Find where the given text appears and provide that cell's center as (X, Y) coordinate. 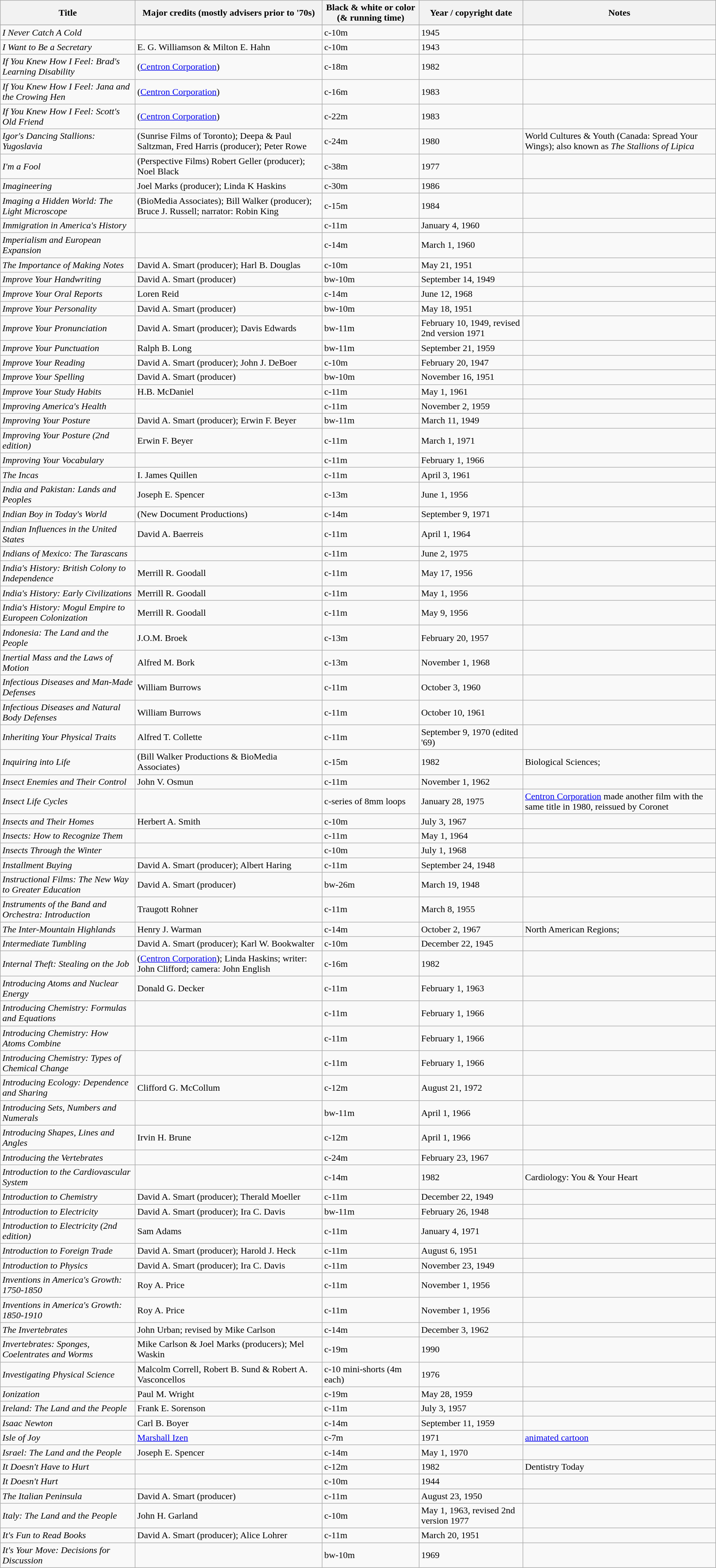
July 1, 1968 (471, 850)
(Bill Walker Productions & BioMedia Associates) (229, 762)
Introduction to Foreign Trade (68, 1251)
Isle of Joy (68, 1438)
Improve Your Oral Reports (68, 294)
March 8, 1955 (471, 909)
Insects: How to Recognize Them (68, 836)
1984 (471, 206)
India's History: Early Civilizations (68, 593)
David A. Smart (producer); Alice Lohrer (229, 1535)
November 1, 1962 (471, 782)
February 10, 1949, revised 2nd version 1971 (471, 328)
Ralph B. Long (229, 348)
Instructional Films: The New Way to Greater Education (68, 885)
Paul M. Wright (229, 1394)
1971 (471, 1438)
H.B. McDaniel (229, 392)
February 1, 1963 (471, 988)
Imperialism and European Expansion (68, 245)
I. James Quillen (229, 475)
Indian Boy in Today's World (68, 514)
Major credits (mostly advisers prior to '70s) (229, 13)
June 12, 1968 (471, 294)
Black & white or color (& running time) (370, 13)
November 16, 1951 (471, 377)
(New Document Productions) (229, 514)
The Inter-Mountain Highlands (68, 929)
Intermediate Tumbling (68, 944)
Herbert A. Smith (229, 821)
Internal Theft: Stealing on the Job (68, 964)
It Doesn't Have to Hurt (68, 1467)
Improve Your Reading (68, 363)
David A. Smart (producer); Erwin F. Beyer (229, 421)
Improve Your Handwriting (68, 280)
Infectious Diseases and Man-Made Defenses (68, 688)
(Perspective Films) Robert Geller (producer); Noel Black (229, 166)
Improving America's Health (68, 406)
The Italian Peninsula (68, 1496)
February 23, 1967 (471, 1157)
J.O.M. Broek (229, 638)
Irvin H. Brune (229, 1137)
Cardiology: You & Your Heart (619, 1177)
(Centron Corporation); Linda Haskins; writer: John Clifford; camera: John English (229, 964)
Traugott Rohner (229, 909)
North American Regions; (619, 929)
August 21, 1972 (471, 1088)
January 28, 1975 (471, 802)
November 1, 1968 (471, 662)
Mike Carlson & Joel Marks (producers); Mel Waskin (229, 1349)
Joel Marks (producer); Linda K Haskins (229, 186)
Loren Reid (229, 294)
December 22, 1945 (471, 944)
July 3, 1967 (471, 821)
Alfred M. Bork (229, 662)
May 1, 1970 (471, 1452)
David A. Smart (producer); Davis Edwards (229, 328)
November 2, 1959 (471, 406)
c-10 mini-shorts (4m each) (370, 1374)
David A. Smart (producer); Harold J. Heck (229, 1251)
The Incas (68, 475)
May 1, 1963, revised 2nd version 1977 (471, 1516)
1990 (471, 1349)
David A. Smart (producer); Therald Moeller (229, 1197)
March 20, 1951 (471, 1535)
India's History: British Colony to Independence (68, 574)
John V. Osmun (229, 782)
December 22, 1949 (471, 1197)
April 3, 1961 (471, 475)
February 20, 1957 (471, 638)
David A. Baerreis (229, 534)
Instruments of the Band and Orchestra: Introduction (68, 909)
September 11, 1959 (471, 1423)
John H. Garland (229, 1516)
If You Knew How I Feel: Scott's Old Friend (68, 116)
Improve Your Pronunciation (68, 328)
January 4, 1971 (471, 1231)
1980 (471, 142)
September 9, 1970 (edited '69) (471, 737)
June 2, 1975 (471, 554)
Improving Your Posture (68, 421)
February 26, 1948 (471, 1211)
Immigration in America's History (68, 225)
Improve Your Study Habits (68, 392)
Investigating Physical Science (68, 1374)
If You Knew How I Feel: Jana and the Crowing Hen (68, 92)
I Want to Be a Secretary (68, 47)
September 9, 1971 (471, 514)
Italy: The Land and the People (68, 1516)
Indians of Mexico: The Tarascans (68, 554)
Introduction to the Cardiovascular System (68, 1177)
Introducing Chemistry: Types of Chemical Change (68, 1063)
c-series of 8mm loops (370, 802)
c-7m (370, 1438)
Biological Sciences; (619, 762)
The Invertebrates (68, 1330)
Carl B. Boyer (229, 1423)
1986 (471, 186)
If You Knew How I Feel: Brad's Learning Disability (68, 67)
Insects Through the Winter (68, 850)
March 19, 1948 (471, 885)
Insect Enemies and Their Control (68, 782)
Introducing Atoms and Nuclear Energy (68, 988)
July 3, 1957 (471, 1409)
May 21, 1951 (471, 265)
animated cartoon (619, 1438)
Insects and Their Homes (68, 821)
Improve Your Spelling (68, 377)
Improve Your Punctuation (68, 348)
David A. Smart (producer); Harl B. Douglas (229, 265)
Igor's Dancing Stallions: Yugoslavia (68, 142)
October 2, 1967 (471, 929)
Introducing Chemistry: How Atoms Combine (68, 1038)
Introducing Shapes, Lines and Angles (68, 1137)
Marshall Izen (229, 1438)
December 3, 1962 (471, 1330)
Inheriting Your Physical Traits (68, 737)
bw-26m (370, 885)
May 1, 1961 (471, 392)
May 18, 1951 (471, 309)
Infectious Diseases and Natural Body Defenses (68, 712)
Improving Your Vocabulary (68, 460)
Insect Life Cycles (68, 802)
It's Fun to Read Books (68, 1535)
March 11, 1949 (471, 421)
Introduction to Physics (68, 1265)
Indian Influences in the United States (68, 534)
Israel: The Land and the People (68, 1452)
Isaac Newton (68, 1423)
Donald G. Decker (229, 988)
Title (68, 13)
c-30m (370, 186)
Introducing Sets, Numbers and Numerals (68, 1113)
Imagineering (68, 186)
Improving Your Posture (2nd edition) (68, 441)
June 1, 1956 (471, 494)
March 1, 1960 (471, 245)
Centron Corporation made another film with the same title in 1980, reissued by Coronet (619, 802)
Ionization (68, 1394)
Indonesia: The Land and the People (68, 638)
February 20, 1947 (471, 363)
September 14, 1949 (471, 280)
January 4, 1960 (471, 225)
1944 (471, 1481)
I Never Catch A Cold (68, 33)
Introduction to Chemistry (68, 1197)
Henry J. Warman (229, 929)
October 3, 1960 (471, 688)
Sam Adams (229, 1231)
August 6, 1951 (471, 1251)
November 23, 1949 (471, 1265)
Notes (619, 13)
May 9, 1956 (471, 613)
September 21, 1959 (471, 348)
1969 (471, 1555)
May 17, 1956 (471, 574)
March 1, 1971 (471, 441)
E. G. Williamson & Milton E. Hahn (229, 47)
1943 (471, 47)
India's History: Mogul Empire to Europeen Colonization (68, 613)
(Sunrise Films of Toronto); Deepa & Paul Saltzman, Fred Harris (producer); Peter Rowe (229, 142)
1976 (471, 1374)
World Cultures & Youth (Canada: Spread Your Wings); also known as The Stallions of Lipica (619, 142)
Malcolm Correll, Robert B. Sund & Robert A. Vasconcellos (229, 1374)
May 1, 1956 (471, 593)
Introduction to Electricity (2nd edition) (68, 1231)
Inventions in America's Growth: 1750-1850 (68, 1285)
Ireland: The Land and the People (68, 1409)
David A. Smart (producer); Karl W. Bookwalter (229, 944)
John Urban; revised by Mike Carlson (229, 1330)
October 10, 1961 (471, 712)
Introducing Ecology: Dependence and Sharing (68, 1088)
Introduction to Electricity (68, 1211)
Introducing Chemistry: Formulas and Equations (68, 1013)
Imaging a Hidden World: The Light Microscope (68, 206)
It's Your Move: Decisions for Discussion (68, 1555)
Introducing the Vertebrates (68, 1157)
Alfred T. Collette (229, 737)
It Doesn't Hurt (68, 1481)
August 23, 1950 (471, 1496)
May 1, 1964 (471, 836)
David A. Smart (producer); John J. DeBoer (229, 363)
Installment Buying (68, 865)
c-38m (370, 166)
The Importance of Making Notes (68, 265)
David A. Smart (producer); Albert Haring (229, 865)
c-22m (370, 116)
Invertebrates: Sponges, Coelentrates and Worms (68, 1349)
Erwin F. Beyer (229, 441)
September 24, 1948 (471, 865)
India and Pakistan: Lands and Peoples (68, 494)
Clifford G. McCollum (229, 1088)
Inquiring into Life (68, 762)
April 1, 1964 (471, 534)
1945 (471, 33)
c-18m (370, 67)
Improve Your Personality (68, 309)
Frank E. Sorenson (229, 1409)
May 28, 1959 (471, 1394)
1977 (471, 166)
Inventions in America's Growth: 1850-1910 (68, 1310)
Inertial Mass and the Laws of Motion (68, 662)
I'm a Fool (68, 166)
Dentistry Today (619, 1467)
(BioMedia Associates); Bill Walker (producer); Bruce J. Russell; narrator: Robin King (229, 206)
Year / copyright date (471, 13)
